Determine the [X, Y] coordinate at the center of the cell enclosing the given text.  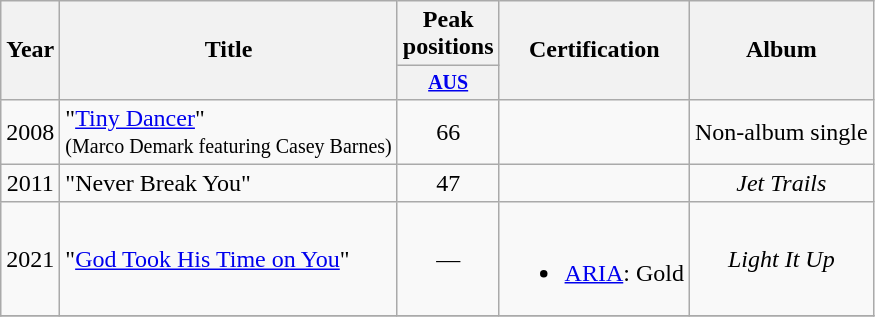
Certification [594, 50]
Non-album single [781, 132]
Year [30, 50]
2021 [30, 258]
66 [448, 132]
"Never Break You" [228, 183]
Album [781, 50]
"Tiny Dancer"(Marco Demark featuring Casey Barnes) [228, 132]
Light It Up [781, 258]
Peak positions [448, 34]
2008 [30, 132]
AUS [448, 82]
Title [228, 50]
2011 [30, 183]
47 [448, 183]
Jet Trails [781, 183]
— [448, 258]
ARIA: Gold [594, 258]
"God Took His Time on You" [228, 258]
